Search for the cell housing the specified text and yield its (x, y) center coordinate. 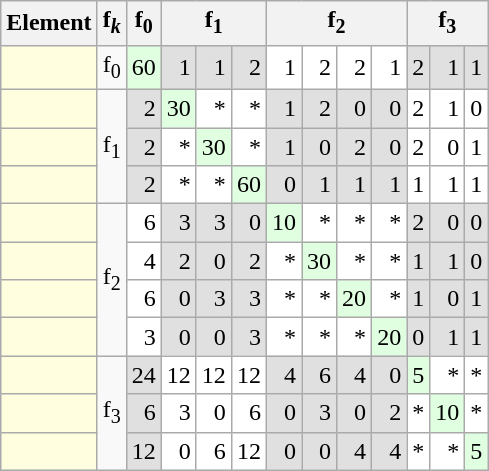
Element (49, 23)
24 (144, 375)
fk (112, 23)
